From the cell containing the given text, extract its center point as [X, Y] coordinate. 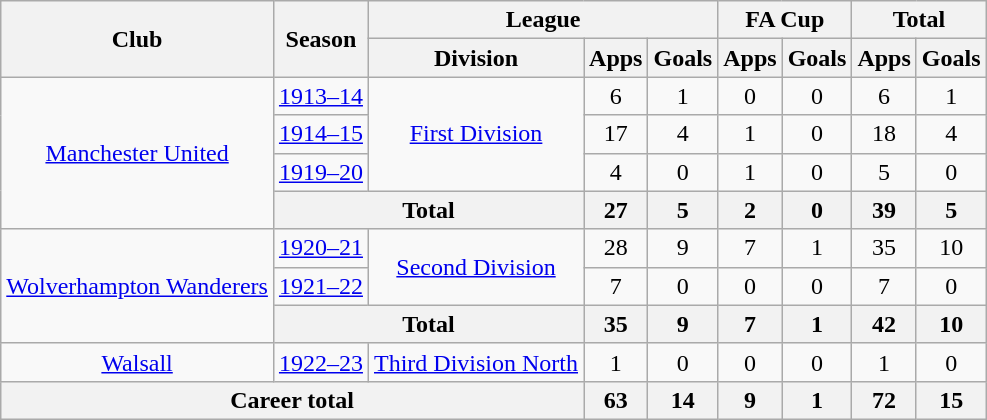
1919–20 [320, 172]
14 [683, 400]
1922–23 [320, 362]
28 [616, 248]
Manchester United [138, 153]
1914–15 [320, 134]
Wolverhampton Wanderers [138, 286]
15 [951, 400]
39 [884, 210]
1913–14 [320, 96]
63 [616, 400]
First Division [476, 134]
Club [138, 39]
1921–22 [320, 286]
2 [750, 210]
Career total [292, 400]
17 [616, 134]
1920–21 [320, 248]
Second Division [476, 267]
27 [616, 210]
Division [476, 58]
Season [320, 39]
Walsall [138, 362]
72 [884, 400]
Third Division North [476, 362]
42 [884, 324]
FA Cup [785, 20]
League [542, 20]
18 [884, 134]
